Search for the cell housing the specified text and yield its (X, Y) center coordinate. 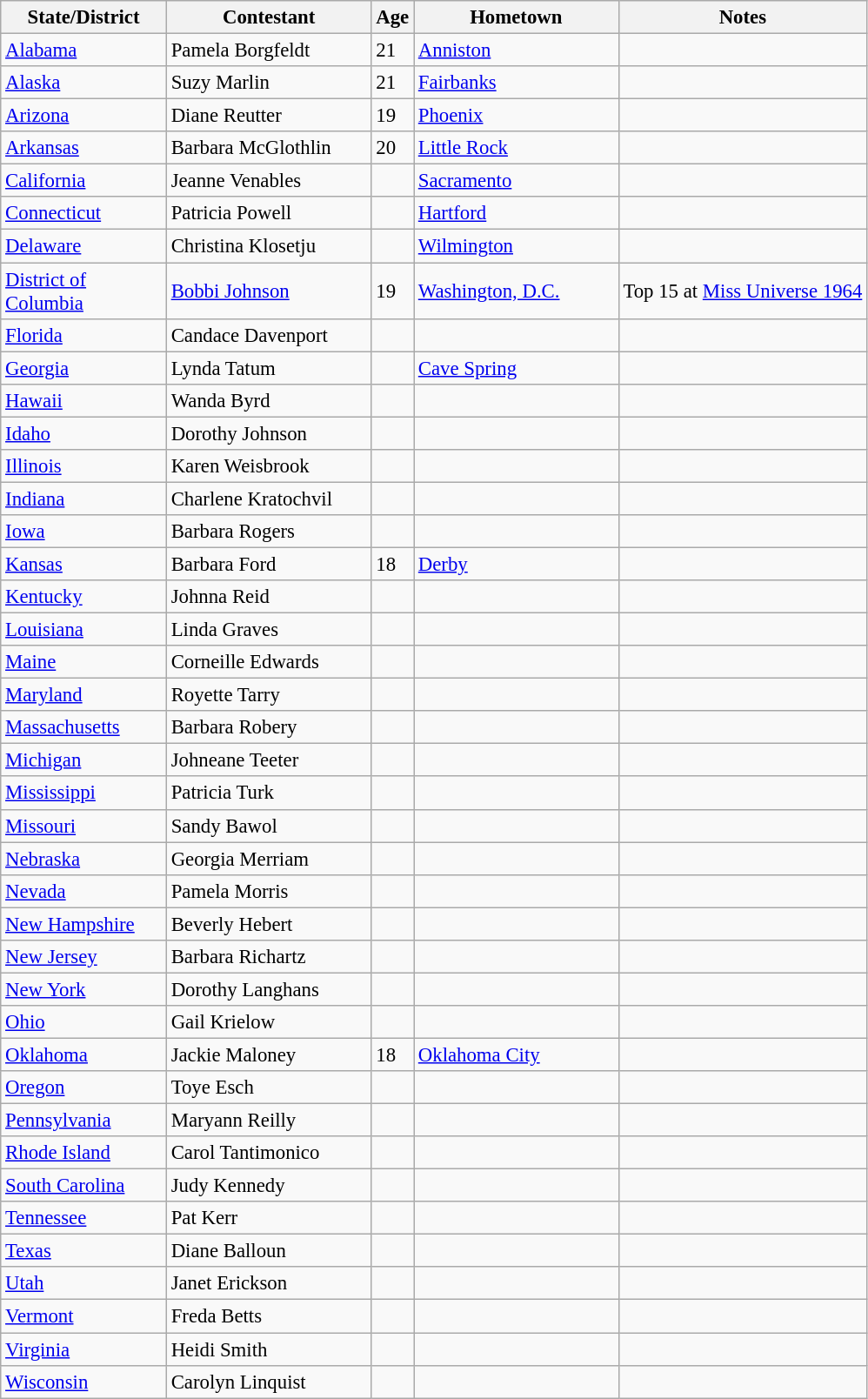
Oklahoma (83, 1054)
Rhode Island (83, 1153)
Idaho (83, 433)
Alabama (83, 50)
Candace Davenport (269, 335)
Mississippi (83, 793)
Maryann Reilly (269, 1121)
Lynda Tatum (269, 368)
Maine (83, 662)
Corneille Edwards (269, 662)
Judy Kennedy (269, 1186)
New Jersey (83, 957)
Massachusetts (83, 727)
Iowa (83, 532)
Suzy Marlin (269, 83)
Hartford (517, 213)
Linda Graves (269, 630)
Cave Spring (517, 368)
Pamela Borgfeldt (269, 50)
Connecticut (83, 213)
20 (393, 148)
Kentucky (83, 597)
Jackie Maloney (269, 1054)
Freda Betts (269, 1316)
Arizona (83, 116)
Sacramento (517, 181)
Oregon (83, 1088)
Utah (83, 1283)
Heidi Smith (269, 1349)
Barbara Ford (269, 564)
Illinois (83, 466)
Barbara Robery (269, 727)
Top 15 at Miss Universe 1964 (743, 291)
Charlene Kratochvil (269, 499)
Barbara McGlothlin (269, 148)
Georgia Merriam (269, 859)
Nebraska (83, 859)
California (83, 181)
Georgia (83, 368)
Barbara Richartz (269, 957)
Carol Tantimonico (269, 1153)
Contestant (269, 17)
Barbara Rogers (269, 532)
Arkansas (83, 148)
Florida (83, 335)
Alaska (83, 83)
Wisconsin (83, 1382)
Ohio (83, 1022)
South Carolina (83, 1186)
Vermont (83, 1316)
Indiana (83, 499)
Little Rock (517, 148)
Royette Tarry (269, 695)
Patricia Turk (269, 793)
Dorothy Johnson (269, 433)
Anniston (517, 50)
Dorothy Langhans (269, 989)
Michigan (83, 760)
Maryland (83, 695)
Hometown (517, 17)
Louisiana (83, 630)
Jeanne Venables (269, 181)
New Hampshire (83, 924)
Notes (743, 17)
Gail Krielow (269, 1022)
Pamela Morris (269, 891)
Bobbi Johnson (269, 291)
Patricia Powell (269, 213)
Janet Erickson (269, 1283)
Virginia (83, 1349)
Hawaii (83, 400)
Washington, D.C. (517, 291)
Diane Balloun (269, 1251)
Pat Kerr (269, 1218)
Johnna Reid (269, 597)
Phoenix (517, 116)
Toye Esch (269, 1088)
Missouri (83, 826)
Pennsylvania (83, 1121)
Wanda Byrd (269, 400)
Derby (517, 564)
Diane Reutter (269, 116)
Carolyn Linquist (269, 1382)
Wilmington (517, 246)
Karen Weisbrook (269, 466)
Fairbanks (517, 83)
Age (393, 17)
Tennessee (83, 1218)
Delaware (83, 246)
Texas (83, 1251)
Beverly Hebert (269, 924)
Johneane Teeter (269, 760)
Christina Klosetju (269, 246)
Oklahoma City (517, 1054)
New York (83, 989)
Kansas (83, 564)
Nevada (83, 891)
District of Columbia (83, 291)
Sandy Bawol (269, 826)
State/District (83, 17)
